Capture the cell that displays the provided text and extract its (x, y) central coordinate. 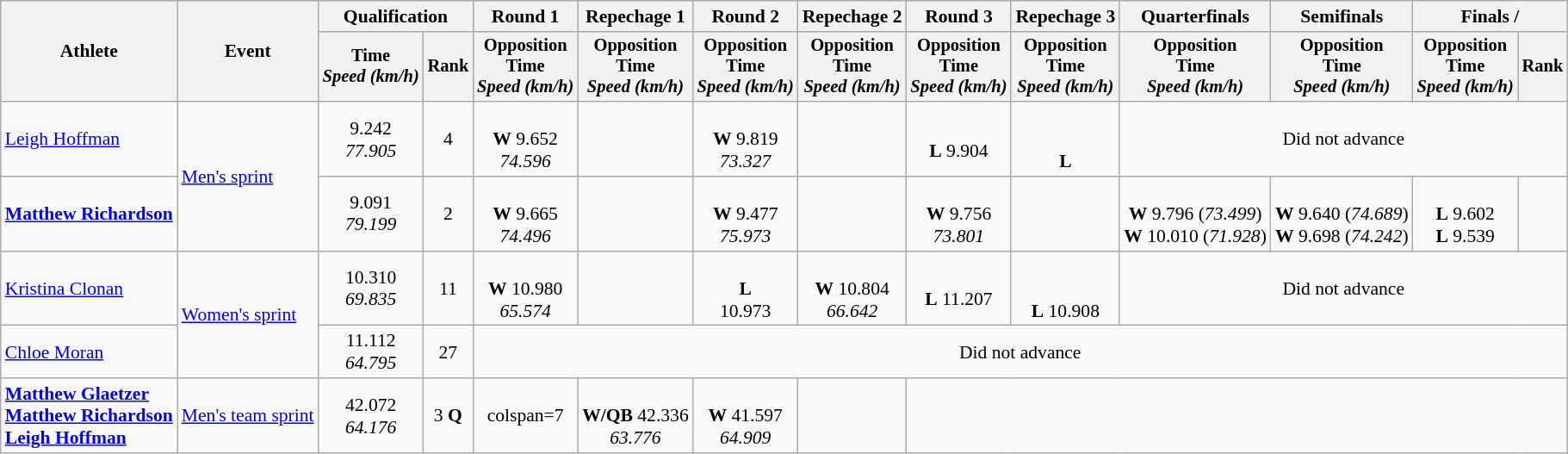
Round 3 (959, 16)
4 (449, 140)
W 9.796 (73.499)W 10.010 (71.928) (1195, 214)
Round 1 (525, 16)
W 10.980 65.574 (525, 289)
W 9.477 75.973 (746, 214)
27 (449, 351)
L 10.908 (1065, 289)
Chloe Moran (90, 351)
W 9.652 74.596 (525, 140)
L 10.973 (746, 289)
Matthew Richardson (90, 214)
Repechage 1 (635, 16)
3 Q (449, 415)
Qualification (396, 16)
Athlete (90, 52)
L 9.602 L 9.539 (1466, 214)
W/QB 42.33663.776 (635, 415)
Matthew GlaetzerMatthew Richardson Leigh Hoffman (90, 415)
W 9.665 74.496 (525, 214)
Men's sprint (248, 176)
W 10.804 66.642 (852, 289)
Event (248, 52)
Quarterfinals (1195, 16)
2 (449, 214)
L 11.207 (959, 289)
TimeSpeed (km/h) (371, 67)
Women's sprint (248, 315)
Kristina Clonan (90, 289)
L (1065, 140)
Leigh Hoffman (90, 140)
10.310 69.835 (371, 289)
W 9.819 73.327 (746, 140)
Men's team sprint (248, 415)
42.072 64.176 (371, 415)
Round 2 (746, 16)
Repechage 2 (852, 16)
colspan=7 (525, 415)
Semifinals (1342, 16)
Finals / (1491, 16)
W 9.640 (74.689)W 9.698 (74.242) (1342, 214)
11 (449, 289)
11.112 64.795 (371, 351)
9.24277.905 (371, 140)
Repechage 3 (1065, 16)
W 41.597 64.909 (746, 415)
9.09179.199 (371, 214)
L 9.904 (959, 140)
W 9.756 73.801 (959, 214)
